Scan for the cell matching the given text and deliver its [X, Y] coordinate at center. 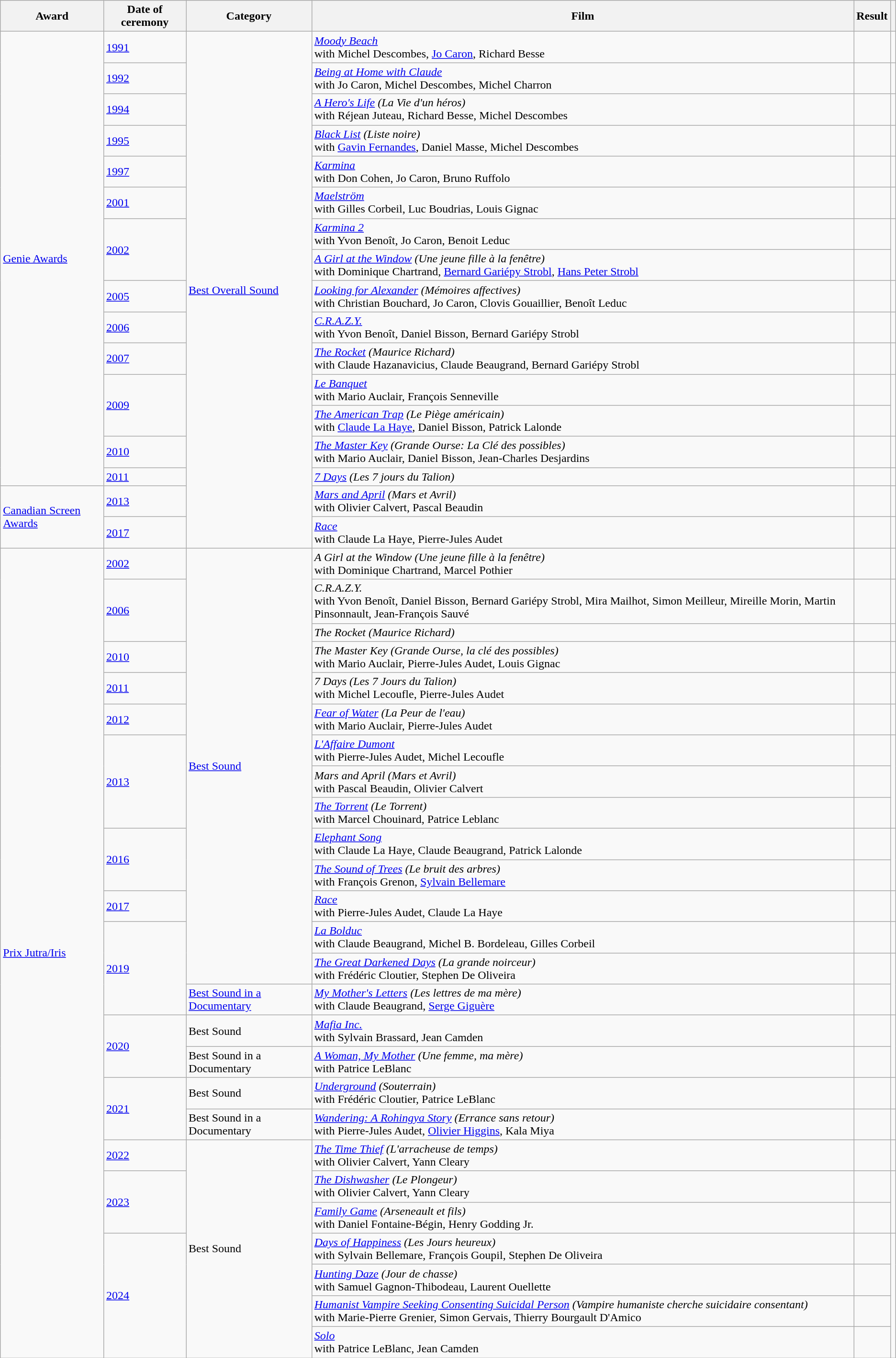
The Dishwasher (Le Plongeur)with Olivier Calvert, Yann Cleary [583, 1186]
2022 [145, 1156]
1995 [145, 141]
The Torrent (Le Torrent)with Marcel Chouinard, Patrice Leblanc [583, 813]
The Rocket (Maurice Richard) [583, 632]
The Rocket (Maurice Richard)with Claude Hazanavicius, Claude Beaugrand, Bernard Gariépy Strobl [583, 358]
Prix Jutra/Iris [52, 953]
Genie Awards [52, 258]
Fear of Water (La Peur de l'eau)with Mario Auclair, Pierre-Jules Audet [583, 719]
Le Banquetwith Mario Auclair, François Senneville [583, 390]
2012 [145, 719]
2007 [145, 358]
Best Overall Sound [249, 290]
2024 [145, 1295]
The Great Darkened Days (La grande noirceur)with Frédéric Cloutier, Stephen De Oliveira [583, 969]
Family Game (Arseneault et fils)with Daniel Fontaine-Bégin, Henry Godding Jr. [583, 1218]
2009 [145, 405]
My Mother's Letters (Les lettres de ma mère)with Claude Beaugrand, Serge Giguère [583, 999]
A Girl at the Window (Une jeune fille à la fenêtre)with Dominique Chartrand, Bernard Gariépy Strobl, Hans Peter Strobl [583, 265]
7 Days (Les 7 Jours du Talion)with Michel Lecoufle, Pierre-Jules Audet [583, 688]
Result [872, 16]
The Time Thief (L'arracheuse de temps)with Olivier Calvert, Yann Cleary [583, 1156]
2023 [145, 1202]
A Hero's Life (La Vie d'un héros)with Réjean Juteau, Richard Besse, Michel Descombes [583, 109]
1997 [145, 171]
The Master Key (Grande Ourse, la clé des possibles)with Mario Auclair, Pierre-Jules Audet, Louis Gignac [583, 657]
2020 [145, 1046]
Karminawith Don Cohen, Jo Caron, Bruno Ruffolo [583, 171]
Solowith Patrice LeBlanc, Jean Camden [583, 1342]
2001 [145, 203]
Racewith Pierre-Jules Audet, Claude La Haye [583, 907]
2016 [145, 859]
L'Affaire Dumontwith Pierre-Jules Audet, Michel Lecoufle [583, 751]
The Master Key (Grande Ourse: La Clé des possibles)with Mario Auclair, Daniel Bisson, Jean-Charles Desjardins [583, 452]
Mars and April (Mars et Avril)with Pascal Beaudin, Olivier Calvert [583, 781]
A Woman, My Mother (Une femme, ma mère)with Patrice LeBlanc [583, 1062]
Being at Home with Claudewith Jo Caron, Michel Descombes, Michel Charron [583, 79]
Elephant Songwith Claude La Haye, Claude Beaugrand, Patrick Lalonde [583, 843]
Mafia Inc.with Sylvain Brassard, Jean Camden [583, 1031]
2021 [145, 1109]
Moody Beachwith Michel Descombes, Jo Caron, Richard Besse [583, 47]
Racewith Claude La Haye, Pierre-Jules Audet [583, 532]
The Sound of Trees (Le bruit des arbres)with François Grenon, Sylvain Bellemare [583, 875]
Days of Happiness (Les Jours heureux)with Sylvain Bellemare, François Goupil, Stephen De Oliveira [583, 1248]
Mars and April (Mars et Avril)with Olivier Calvert, Pascal Beaudin [583, 502]
1992 [145, 79]
La Bolducwith Claude Beaugrand, Michel B. Bordeleau, Gilles Corbeil [583, 937]
Hunting Daze (Jour de chasse)with Samuel Gagnon-Thibodeau, Laurent Ouellette [583, 1280]
Karmina 2with Yvon Benoît, Jo Caron, Benoit Leduc [583, 234]
Date of ceremony [145, 16]
Film [583, 16]
Looking for Alexander (Mémoires affectives)with Christian Bouchard, Jo Caron, Clovis Gouaillier, Benoît Leduc [583, 296]
A Girl at the Window (Une jeune fille à la fenêtre)with Dominique Chartrand, Marcel Pothier [583, 564]
Underground (Souterrain)with Frédéric Cloutier, Patrice LeBlanc [583, 1093]
1994 [145, 109]
1991 [145, 47]
Award [52, 16]
Maelströmwith Gilles Corbeil, Luc Boudrias, Louis Gignac [583, 203]
C.R.A.Z.Y.with Yvon Benoît, Daniel Bisson, Bernard Gariépy Strobl [583, 327]
Canadian Screen Awards [52, 517]
2005 [145, 296]
2019 [145, 969]
7 Days (Les 7 jours du Talion) [583, 477]
Black List (Liste noire)with Gavin Fernandes, Daniel Masse, Michel Descombes [583, 141]
Category [249, 16]
The American Trap (Le Piège américain)with Claude La Haye, Daniel Bisson, Patrick Lalonde [583, 421]
Wandering: A Rohingya Story (Errance sans retour)with Pierre-Jules Audet, Olivier Higgins, Kala Miya [583, 1124]
